Return the (x, y) coordinate for the center point of the cell that contains the specified text.  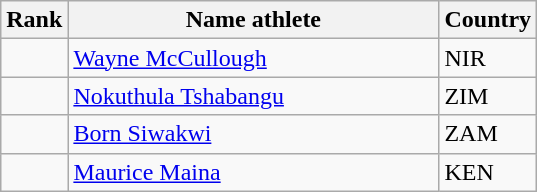
Wayne McCullough (254, 58)
Nokuthula Tshabangu (254, 96)
Rank (34, 20)
Maurice Maina (254, 172)
KEN (488, 172)
Country (488, 20)
NIR (488, 58)
Born Siwakwi (254, 134)
ZAM (488, 134)
Name athlete (254, 20)
ZIM (488, 96)
